Return [X, Y] of the center of cell containing provided text 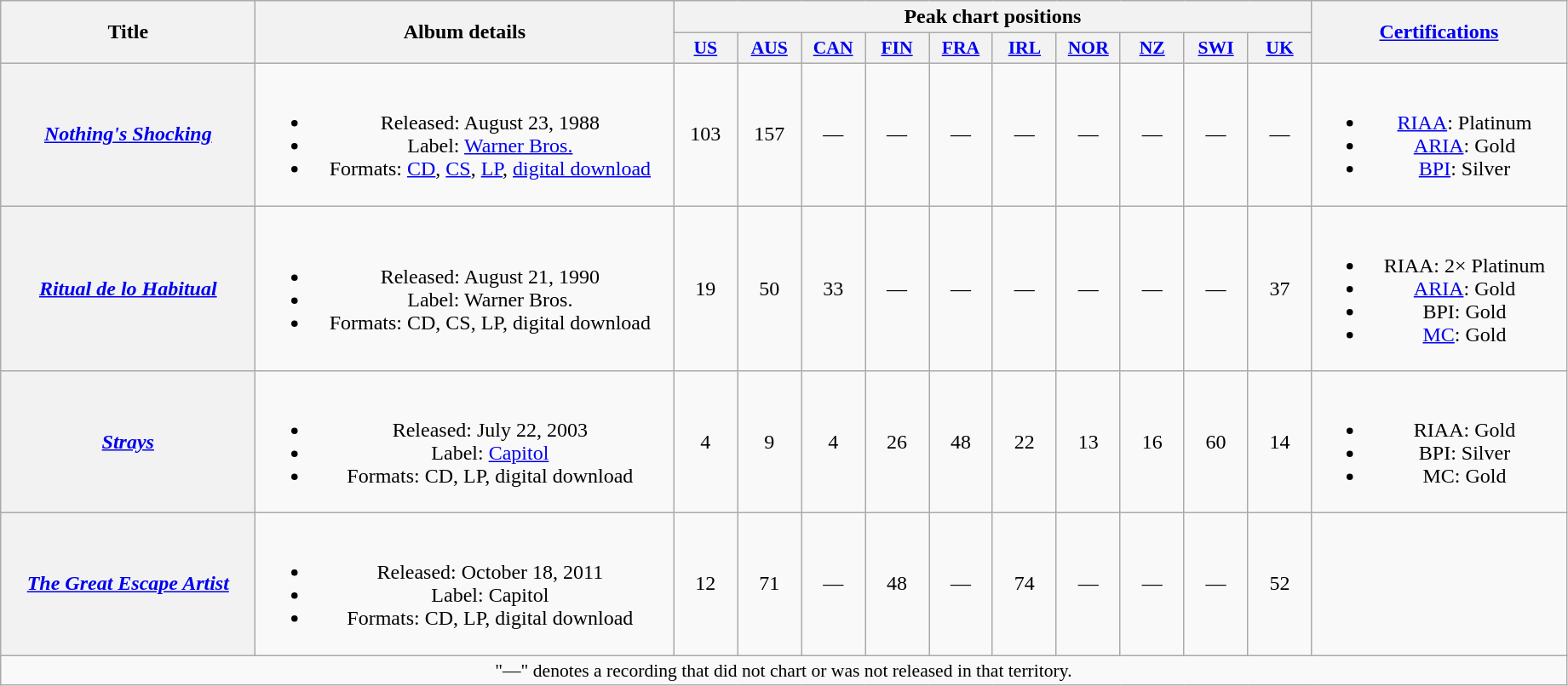
157 [770, 134]
Nothing's Shocking [128, 134]
Album details [465, 32]
IRL [1024, 49]
Strays [128, 443]
33 [833, 289]
Released: July 22, 2003Label: CapitolFormats: CD, LP, digital download [465, 443]
16 [1152, 443]
9 [770, 443]
12 [705, 584]
RIAA: GoldBPI: SilverMC: Gold [1439, 443]
71 [770, 584]
UK [1279, 49]
Released: August 21, 1990Label: Warner Bros.Formats: CD, CS, LP, digital download [465, 289]
74 [1024, 584]
103 [705, 134]
26 [898, 443]
AUS [770, 49]
RIAA: PlatinumARIA: GoldBPI: Silver [1439, 134]
Peak chart positions [993, 17]
NOR [1088, 49]
"—" denotes a recording that did not chart or was not released in that territory. [784, 671]
RIAA: 2× PlatinumARIA: GoldBPI: GoldMC: Gold [1439, 289]
FIN [898, 49]
Certifications [1439, 32]
Title [128, 32]
19 [705, 289]
Released: October 18, 2011Label: CapitolFormats: CD, LP, digital download [465, 584]
US [705, 49]
Ritual de lo Habitual [128, 289]
52 [1279, 584]
The Great Escape Artist [128, 584]
14 [1279, 443]
CAN [833, 49]
50 [770, 289]
60 [1216, 443]
NZ [1152, 49]
FRA [961, 49]
22 [1024, 443]
13 [1088, 443]
Released: August 23, 1988Label: Warner Bros.Formats: CD, CS, LP, digital download [465, 134]
SWI [1216, 49]
37 [1279, 289]
